Detect which cell encompasses the target text, then output its (X, Y) center coordinate. 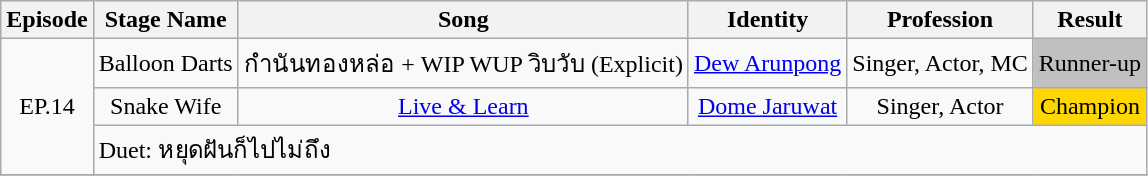
Dome Jaruwat (767, 106)
Song (463, 20)
Profession (940, 20)
Episode (47, 20)
Live & Learn (463, 106)
Duet: หยุดฝันก็ไปไม่ถึง (620, 150)
Runner-up (1090, 64)
Singer, Actor (940, 106)
Snake Wife (166, 106)
Identity (767, 20)
Balloon Darts (166, 64)
Champion (1090, 106)
Result (1090, 20)
Dew Arunpong (767, 64)
Singer, Actor, MC (940, 64)
Stage Name (166, 20)
กำนันทองหล่อ + WIP WUP วิบวับ (Explicit) (463, 64)
EP.14 (47, 106)
